Identify which cell holds the provided text, then report its [X, Y] central coordinate. 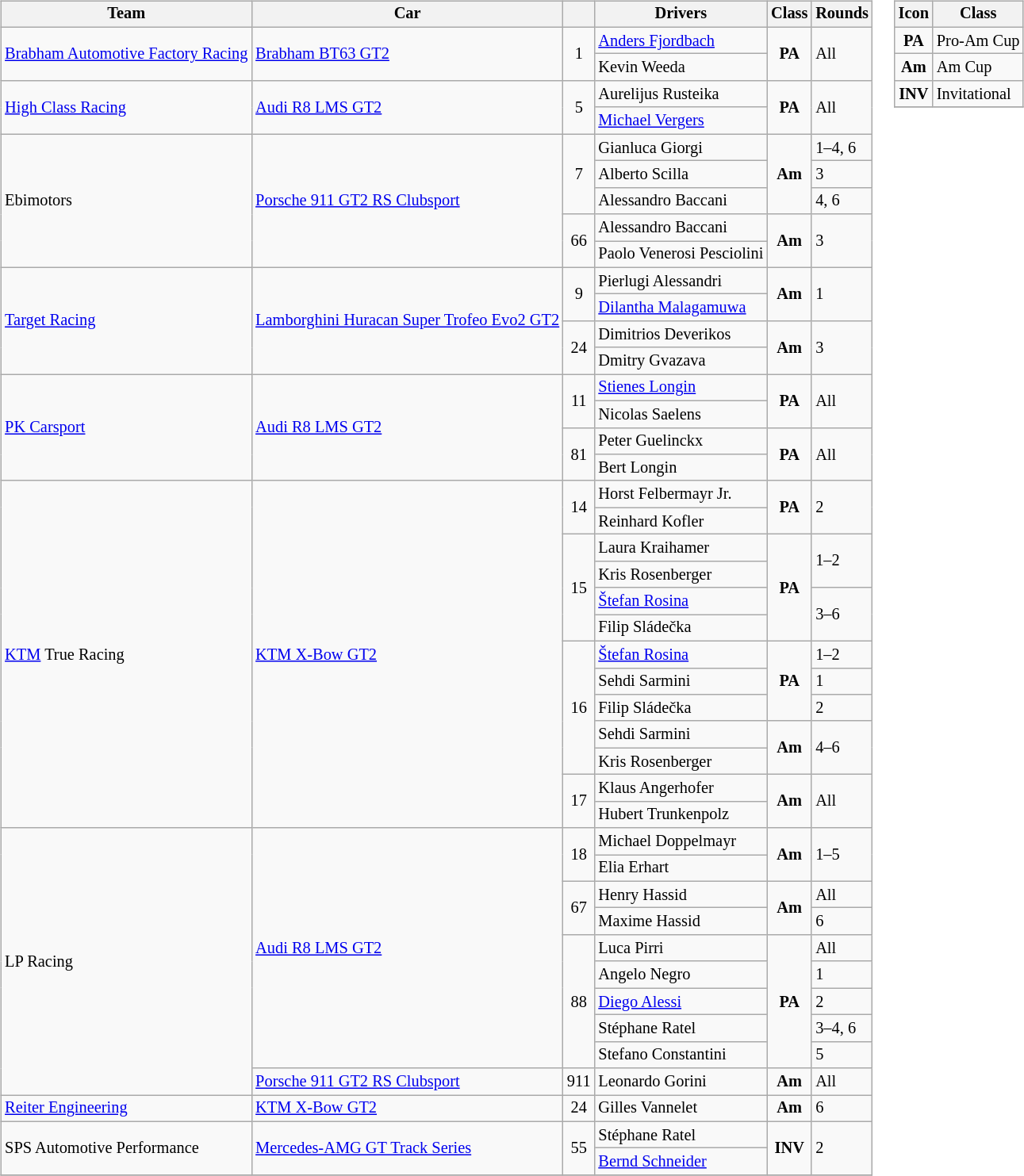
Michael Doppelmayr [681, 841]
Kevin Weeda [681, 67]
17 [579, 801]
Pro-Am Cup [978, 40]
Invitational [978, 94]
Dimitrios Deverikos [681, 335]
81 [579, 454]
Maxime Hassid [681, 921]
High Class Racing [126, 108]
911 [579, 1082]
Paolo Venerosi Pesciolini [681, 255]
Michael Vergers [681, 121]
3–6 [842, 614]
Elia Erhart [681, 868]
Am Cup [978, 67]
66 [579, 241]
SPS Automotive Performance [126, 1148]
16 [579, 707]
Leonardo Gorini [681, 1082]
Pierlugi Alessandri [681, 281]
Laura Kraihamer [681, 548]
67 [579, 907]
55 [579, 1148]
Hubert Trunkenpolz [681, 814]
Reiter Engineering [126, 1109]
Aurelijus Rusteika [681, 94]
Diego Alessi [681, 1002]
Gianluca Giorgi [681, 147]
Luca Pirri [681, 948]
Dilantha Malagamuwa [681, 308]
7 [579, 174]
Peter Guelinckx [681, 441]
Stefano Constantini [681, 1055]
Dmitry Gvazava [681, 361]
Mercedes-AMG GT Track Series [408, 1148]
Reinhard Kofler [681, 521]
Anders Fjordbach [681, 40]
Bert Longin [681, 468]
PK Carsport [126, 428]
3–4, 6 [842, 1029]
Nicolas Saelens [681, 414]
Lamborghini Huracan Super Trofeo Evo2 GT2 [408, 320]
88 [579, 1002]
15 [579, 588]
Bernd Schneider [681, 1162]
Gilles Vannelet [681, 1109]
18 [579, 855]
Drivers [681, 14]
Henry Hassid [681, 894]
LP Racing [126, 961]
Angelo Negro [681, 975]
Horst Felbermayr Jr. [681, 494]
Brabham BT63 GT2 [408, 54]
KTM True Racing [126, 654]
4, 6 [842, 201]
Car [408, 14]
Team [126, 14]
Alberto Scilla [681, 174]
9 [579, 293]
Klaus Angerhofer [681, 788]
1–5 [842, 855]
14 [579, 508]
Brabham Automotive Factory Racing [126, 54]
1–4, 6 [842, 147]
Rounds [842, 14]
Icon [914, 14]
Ebimotors [126, 201]
Stienes Longin [681, 388]
Target Racing [126, 320]
4–6 [842, 747]
11 [579, 401]
